Pinpoint the cell where the given text exists, returning its (x, y) midpoint coordinate. 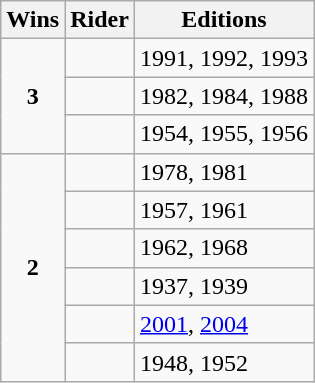
Wins (33, 20)
3 (33, 96)
2 (33, 267)
1948, 1952 (224, 362)
1954, 1955, 1956 (224, 134)
1937, 1939 (224, 286)
1957, 1961 (224, 210)
Rider (100, 20)
1962, 1968 (224, 248)
2001, 2004 (224, 324)
Editions (224, 20)
1991, 1992, 1993 (224, 58)
1982, 1984, 1988 (224, 96)
1978, 1981 (224, 172)
